Return (x, y) of the center of cell containing provided text 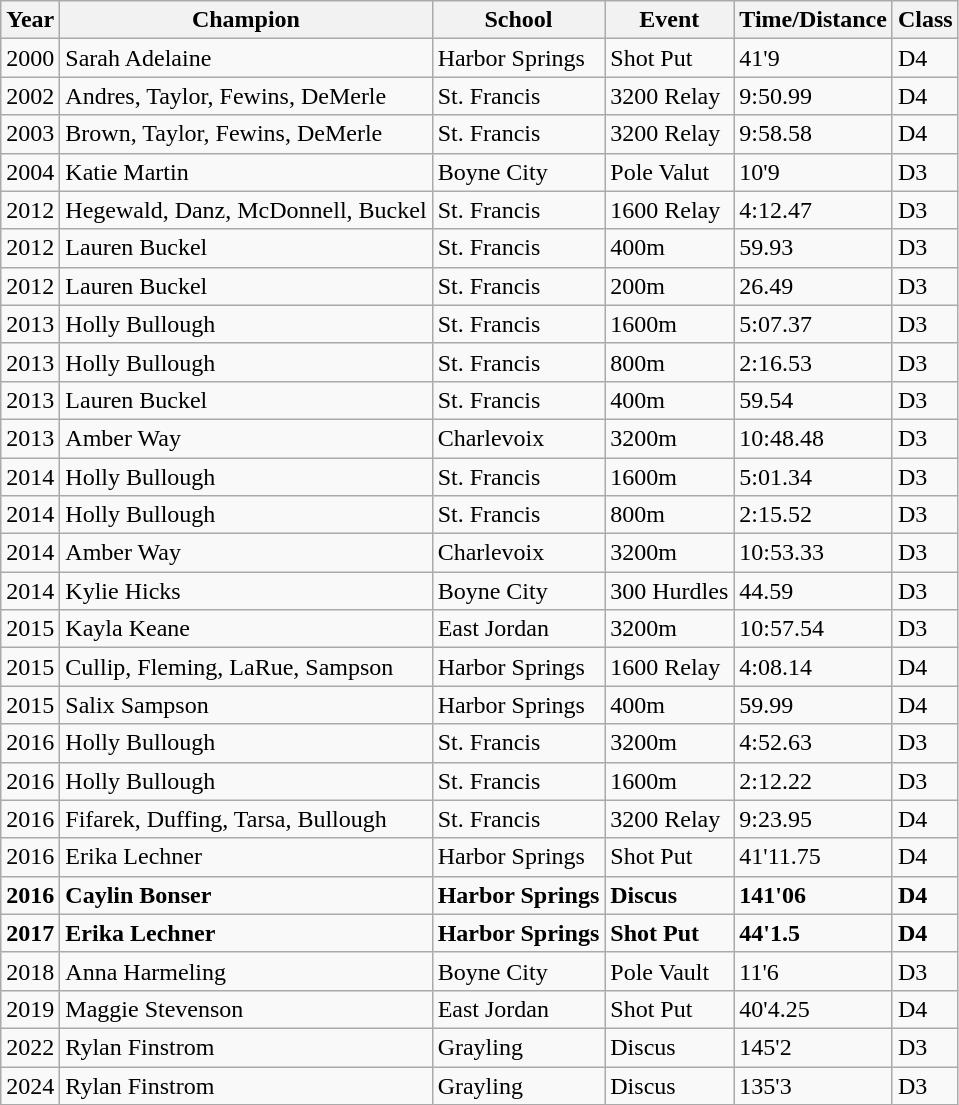
2018 (30, 971)
Pole Vault (670, 971)
10:53.33 (814, 553)
Caylin Bonser (246, 895)
4:52.63 (814, 743)
40'4.25 (814, 1009)
2:15.52 (814, 515)
Class (925, 20)
10:48.48 (814, 438)
300 Hurdles (670, 591)
200m (670, 286)
2017 (30, 933)
41'11.75 (814, 857)
Time/Distance (814, 20)
2000 (30, 58)
4:12.47 (814, 210)
11'6 (814, 971)
Hegewald, Danz, McDonnell, Buckel (246, 210)
9:23.95 (814, 819)
Event (670, 20)
9:50.99 (814, 96)
44'1.5 (814, 933)
2019 (30, 1009)
2002 (30, 96)
Kylie Hicks (246, 591)
2024 (30, 1085)
Cullip, Fleming, LaRue, Sampson (246, 667)
Sarah Adelaine (246, 58)
9:58.58 (814, 134)
10'9 (814, 172)
4:08.14 (814, 667)
Brown, Taylor, Fewins, DeMerle (246, 134)
Salix Sampson (246, 705)
Fifarek, Duffing, Tarsa, Bullough (246, 819)
59.54 (814, 400)
44.59 (814, 591)
Pole Valut (670, 172)
Anna Harmeling (246, 971)
141'06 (814, 895)
5:01.34 (814, 477)
145'2 (814, 1047)
135'3 (814, 1085)
2003 (30, 134)
26.49 (814, 286)
2022 (30, 1047)
59.93 (814, 248)
59.99 (814, 705)
School (518, 20)
2004 (30, 172)
Year (30, 20)
Kayla Keane (246, 629)
Champion (246, 20)
Maggie Stevenson (246, 1009)
41'9 (814, 58)
Andres, Taylor, Fewins, DeMerle (246, 96)
Katie Martin (246, 172)
2:16.53 (814, 362)
10:57.54 (814, 629)
5:07.37 (814, 324)
2:12.22 (814, 781)
